Provide the [X, Y] coordinate of the cell's center where the given text is located.  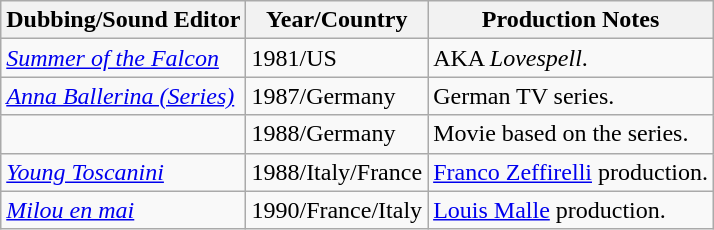
Production Notes [571, 20]
Louis Malle production. [571, 210]
Anna Ballerina (Series) [124, 96]
Dubbing/Sound Editor [124, 20]
1990/France/Italy [337, 210]
German TV series. [571, 96]
AKA Lovespell. [571, 58]
1988/Germany [337, 134]
Franco Zeffirelli production. [571, 172]
Summer of the Falcon [124, 58]
1987/Germany [337, 96]
Milou en mai [124, 210]
Young Toscanini [124, 172]
1988/Italy/France [337, 172]
Year/Country [337, 20]
1981/US [337, 58]
Movie based on the series. [571, 134]
